Find where the given text appears and provide that cell's center as (X, Y) coordinate. 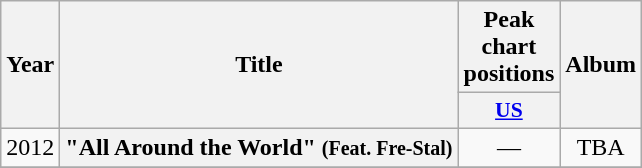
TBA (601, 147)
Year (30, 65)
— (509, 147)
"All Around the World" (Feat. Fre-Stal) (259, 147)
Title (259, 65)
Album (601, 65)
2012 (30, 147)
Peak chart positions (509, 47)
US (509, 111)
